Determine the [x, y] coordinate at the center of the cell enclosing the given text.  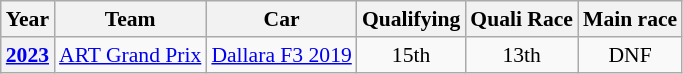
2023 [28, 55]
Team [130, 19]
Main race [630, 19]
Year [28, 19]
Car [281, 19]
ART Grand Prix [130, 55]
15th [411, 55]
Qualifying [411, 19]
13th [522, 55]
DNF [630, 55]
Quali Race [522, 19]
Dallara F3 2019 [281, 55]
